Extract the (X, Y) coordinate from the center of the cell holding the provided text.  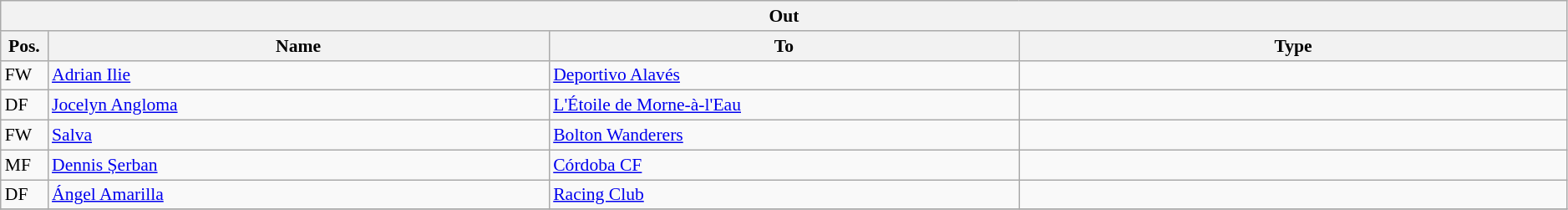
Pos. (24, 46)
Out (784, 16)
Jocelyn Angloma (298, 105)
Adrian Ilie (298, 75)
Name (298, 46)
MF (24, 165)
Córdoba CF (784, 165)
L'Étoile de Morne-à-l'Eau (784, 105)
To (784, 46)
Type (1293, 46)
Dennis Șerban (298, 165)
Bolton Wanderers (784, 136)
Racing Club (784, 195)
Deportivo Alavés (784, 75)
Salva (298, 136)
Ángel Amarilla (298, 195)
